Search for the cell housing the specified text and yield its (x, y) center coordinate. 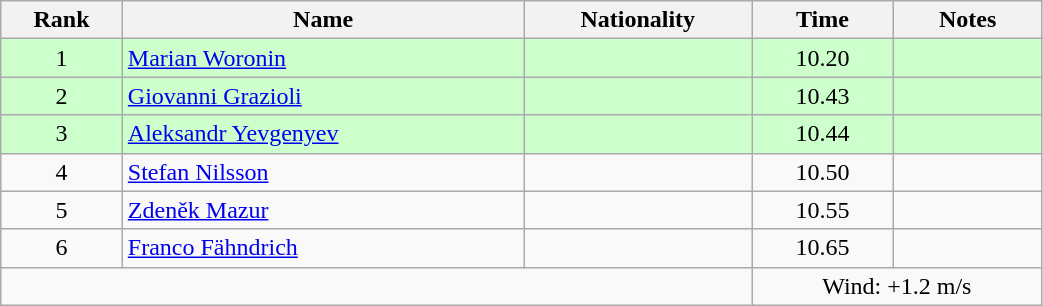
Stefan Nilsson (323, 172)
10.50 (823, 172)
Aleksandr Yevgenyev (323, 134)
Franco Fähndrich (323, 248)
Rank (62, 20)
Time (823, 20)
4 (62, 172)
10.44 (823, 134)
5 (62, 210)
Nationality (638, 20)
1 (62, 58)
Notes (968, 20)
Marian Woronin (323, 58)
3 (62, 134)
10.55 (823, 210)
2 (62, 96)
Giovanni Grazioli (323, 96)
10.20 (823, 58)
6 (62, 248)
10.65 (823, 248)
Zdeněk Mazur (323, 210)
10.43 (823, 96)
Wind: +1.2 m/s (897, 286)
Name (323, 20)
